Extract the [x, y] coordinate from the center of the cell holding the provided text.  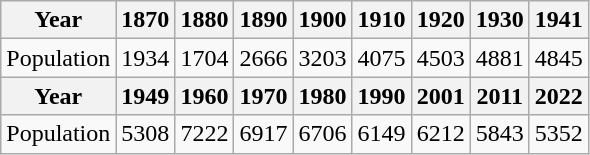
1960 [204, 96]
4845 [558, 58]
7222 [204, 134]
4503 [440, 58]
1941 [558, 20]
1910 [382, 20]
4075 [382, 58]
6706 [322, 134]
1704 [204, 58]
1900 [322, 20]
5308 [146, 134]
6149 [382, 134]
4881 [500, 58]
1990 [382, 96]
1980 [322, 96]
1970 [264, 96]
1870 [146, 20]
1890 [264, 20]
2001 [440, 96]
3203 [322, 58]
2022 [558, 96]
1930 [500, 20]
2011 [500, 96]
2666 [264, 58]
1920 [440, 20]
6212 [440, 134]
1880 [204, 20]
6917 [264, 134]
1934 [146, 58]
5352 [558, 134]
1949 [146, 96]
5843 [500, 134]
